Search for the cell housing the specified text and yield its [x, y] center coordinate. 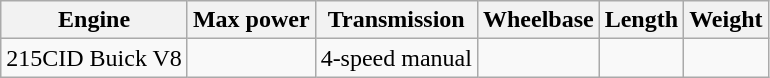
Length [641, 20]
Weight [726, 20]
Engine [94, 20]
215CID Buick V8 [94, 58]
Wheelbase [538, 20]
Transmission [396, 20]
Max power [251, 20]
4-speed manual [396, 58]
